Identify which cell holds the provided text, then report its (X, Y) central coordinate. 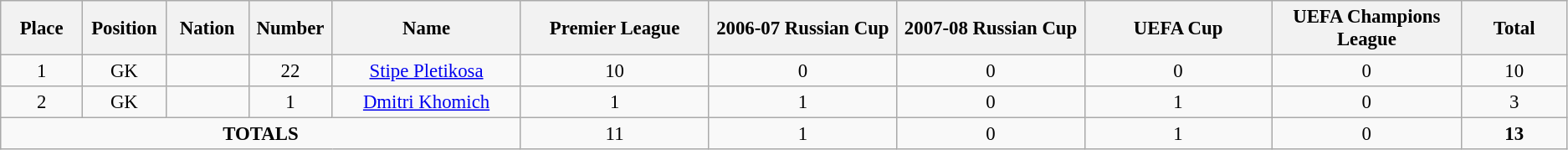
Place (42, 28)
Dmitri Khomich (427, 102)
3 (1514, 102)
Stipe Pletikosa (427, 71)
Name (427, 28)
11 (614, 134)
TOTALS (261, 134)
Nation (208, 28)
Position (125, 28)
UEFA Cup (1178, 28)
2007-08 Russian Cup (991, 28)
2 (42, 102)
13 (1514, 134)
Premier League (614, 28)
Total (1514, 28)
UEFA Champions League (1367, 28)
2006-07 Russian Cup (803, 28)
Number (290, 28)
22 (290, 71)
